For the text-containing cell, return its midpoint in [x, y] coordinate format. 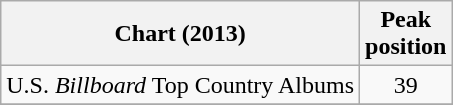
Chart (2013) [180, 34]
U.S. Billboard Top Country Albums [180, 85]
Peakposition [406, 34]
39 [406, 85]
